Return the [X, Y] coordinate for the center point of the cell that contains the specified text.  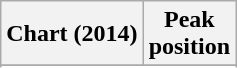
Chart (2014) [72, 34]
Peakposition [189, 34]
